Extract the [x, y] coordinate from the center of the cell holding the provided text.  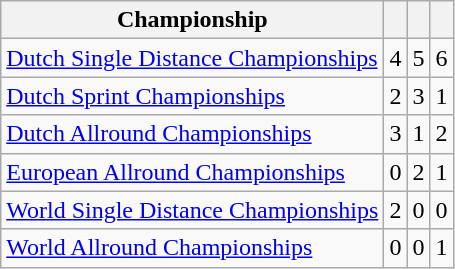
Dutch Allround Championships [192, 134]
Dutch Single Distance Championships [192, 58]
World Single Distance Championships [192, 210]
World Allround Championships [192, 248]
5 [418, 58]
Championship [192, 20]
Dutch Sprint Championships [192, 96]
4 [396, 58]
European Allround Championships [192, 172]
6 [442, 58]
